Extract the (X, Y) coordinate from the center of the cell holding the provided text.  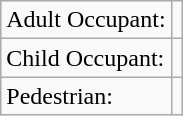
Child Occupant: (86, 58)
Pedestrian: (86, 96)
Adult Occupant: (86, 20)
